For the text-containing cell, return its midpoint in [x, y] coordinate format. 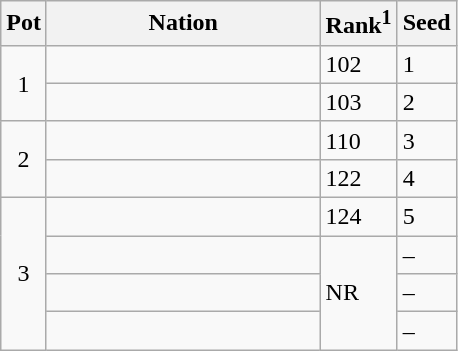
Seed [426, 24]
NR [358, 293]
Pot [24, 24]
Nation [183, 24]
Rank1 [358, 24]
124 [358, 217]
110 [358, 140]
103 [358, 102]
5 [426, 217]
122 [358, 178]
102 [358, 64]
4 [426, 178]
